Search for the cell housing the specified text and yield its [X, Y] center coordinate. 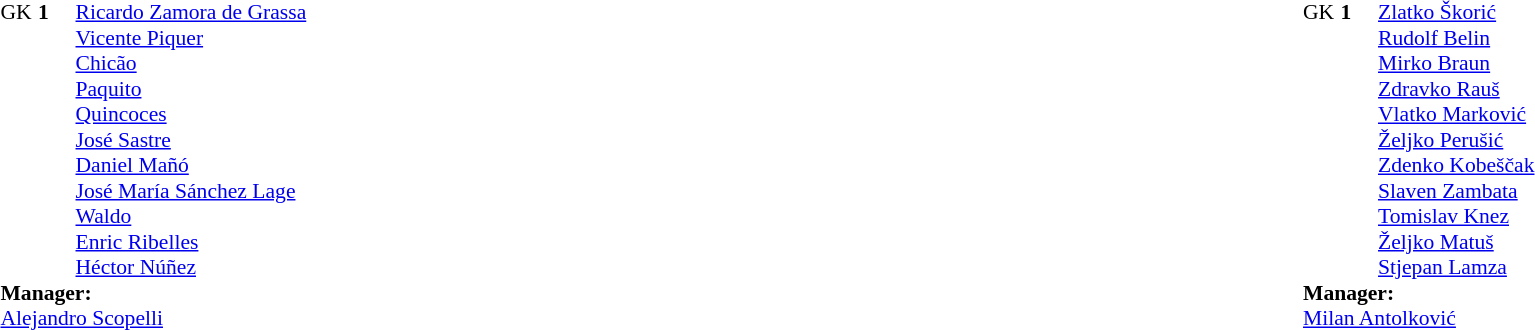
Enric Ribelles [192, 242]
Rudolf Belin [1456, 38]
Slaven Zambata [1456, 191]
Daniel Mañó [192, 165]
Željko Perušić [1456, 140]
Zlatko Škorić [1456, 13]
Stjepan Lamza [1456, 267]
José María Sánchez Lage [192, 191]
José Sastre [192, 140]
Quincoces [192, 115]
Paquito [192, 89]
Tomislav Knez [1456, 217]
Ricardo Zamora de Grassa [192, 13]
Vicente Piquer [192, 38]
Chicão [192, 63]
Željko Matuš [1456, 242]
Waldo [192, 217]
Zdravko Rauš [1456, 89]
Mirko Braun [1456, 63]
Héctor Núñez [192, 267]
Zdenko Kobeščak [1456, 165]
Vlatko Marković [1456, 115]
